Detect which cell encompasses the target text, then output its [x, y] center coordinate. 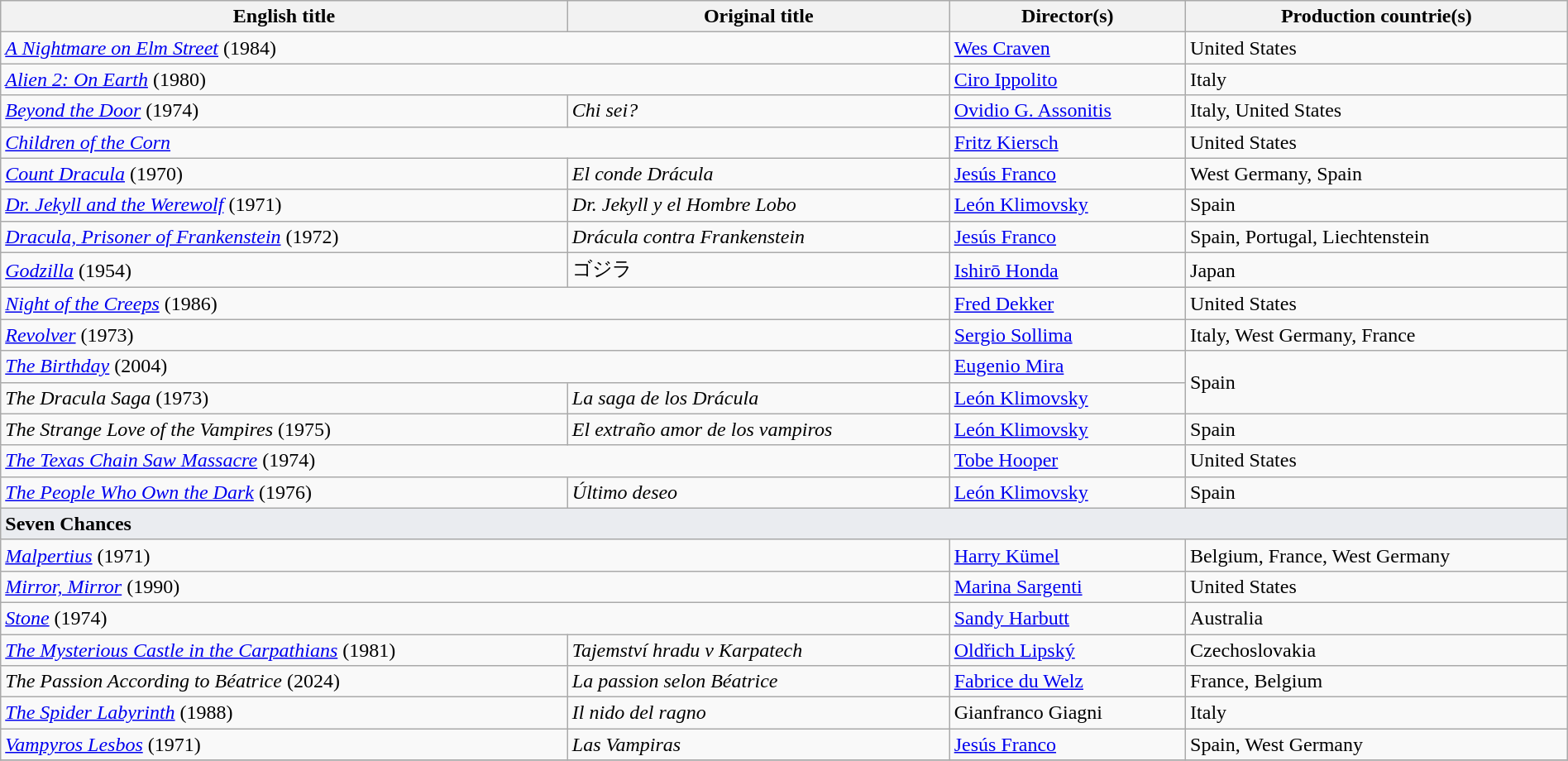
Fritz Kiersch [1067, 142]
Alien 2: On Earth (1980) [475, 79]
La saga de los Drácula [758, 398]
The Birthday (2004) [475, 366]
Australia [1377, 618]
The Strange Love of the Vampires (1975) [284, 429]
The Spider Labyrinth (1988) [284, 713]
Stone (1974) [475, 618]
Spain, Portugal, Liechtenstein [1377, 237]
Spain, West Germany [1377, 744]
Wes Craven [1067, 48]
Malpertius (1971) [475, 555]
Belgium, France, West Germany [1377, 555]
Drácula contra Frankenstein [758, 237]
Marina Sargenti [1067, 586]
Oldřich Lipský [1067, 649]
Las Vampiras [758, 744]
Dr. Jekyll and the Werewolf (1971) [284, 205]
Il nido del ragno [758, 713]
The Mysterious Castle in the Carpathians (1981) [284, 649]
Dr. Jekyll y el Hombre Lobo [758, 205]
Ishirō Honda [1067, 270]
Ciro Ippolito [1067, 79]
Italy, West Germany, France [1377, 335]
Revolver (1973) [475, 335]
The People Who Own the Dark (1976) [284, 492]
Sergio Sollima [1067, 335]
English title [284, 17]
Ovidio G. Assonitis [1067, 111]
Count Dracula (1970) [284, 174]
Chi sei? [758, 111]
Fred Dekker [1067, 304]
Vampyros Lesbos (1971) [284, 744]
ゴジラ [758, 270]
Tajemství hradu v Karpatech [758, 649]
France, Belgium [1377, 682]
Sandy Harbutt [1067, 618]
The Passion According to Béatrice (2024) [284, 682]
Gianfranco Giagni [1067, 713]
Eugenio Mira [1067, 366]
Tobe Hooper [1067, 461]
Czechoslovakia [1377, 649]
Harry Kümel [1067, 555]
La passion selon Béatrice [758, 682]
Fabrice du Welz [1067, 682]
Production countrie(s) [1377, 17]
West Germany, Spain [1377, 174]
The Dracula Saga (1973) [284, 398]
Último deseo [758, 492]
The Texas Chain Saw Massacre (1974) [475, 461]
Italy, United States [1377, 111]
Original title [758, 17]
Beyond the Door (1974) [284, 111]
Godzilla (1954) [284, 270]
Director(s) [1067, 17]
A Nightmare on Elm Street (1984) [475, 48]
Mirror, Mirror (1990) [475, 586]
Japan [1377, 270]
El extraño amor de los vampiros [758, 429]
Night of the Creeps (1986) [475, 304]
Seven Chances [784, 524]
Dracula, Prisoner of Frankenstein (1972) [284, 237]
Children of the Corn [475, 142]
El conde Drácula [758, 174]
